Scan for the cell matching the given text and deliver its (X, Y) coordinate at center. 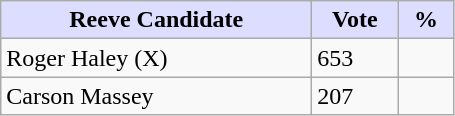
653 (355, 58)
Reeve Candidate (156, 20)
Vote (355, 20)
Carson Massey (156, 96)
Roger Haley (X) (156, 58)
% (426, 20)
207 (355, 96)
